Provide the (x, y) coordinate of the cell's center where the given text is located.  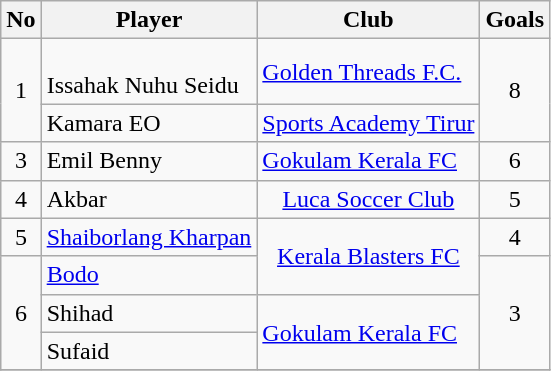
Kamara EO (149, 123)
Bodo (149, 275)
Akbar (149, 199)
1 (21, 90)
Golden Threads F.C. (368, 72)
Shaiborlang Kharpan (149, 237)
No (21, 20)
Luca Soccer Club (368, 199)
Player (149, 20)
Goals (515, 20)
8 (515, 90)
Shihad (149, 313)
Club (368, 20)
Sufaid (149, 351)
Emil Benny (149, 161)
Kerala Blasters FC (368, 256)
Issahak Nuhu Seidu (149, 72)
Sports Academy Tirur (368, 123)
